Locate the cell with the specified text and output its (X, Y) center coordinate. 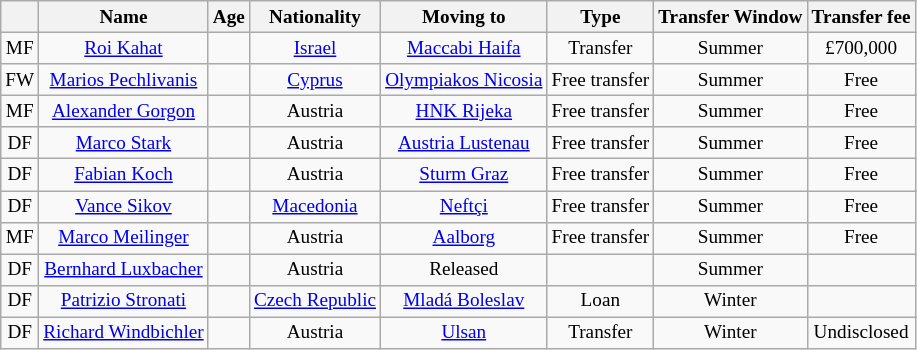
Cyprus (314, 80)
Czech Republic (314, 301)
Marco Meilinger (124, 238)
Austria Lustenau (464, 143)
Fabian Koch (124, 175)
Aalborg (464, 238)
Ulsan (464, 333)
Patrizio Stronati (124, 301)
Sturm Graz (464, 175)
Maccabi Haifa (464, 48)
Macedonia (314, 206)
Marios Pechlivanis (124, 80)
Moving to (464, 17)
Released (464, 270)
Name (124, 17)
Roi Kahat (124, 48)
Richard Windbichler (124, 333)
Israel (314, 48)
HNK Rijeka (464, 111)
Loan (600, 301)
Bernhard Luxbacher (124, 270)
Transfer fee (861, 17)
Transfer Window (730, 17)
£700,000 (861, 48)
Mladá Boleslav (464, 301)
Marco Stark (124, 143)
Undisclosed (861, 333)
FW (20, 80)
Vance Sikov (124, 206)
Neftçi (464, 206)
Type (600, 17)
Olympiakos Nicosia (464, 80)
Age (228, 17)
Nationality (314, 17)
Alexander Gorgon (124, 111)
